Capture the cell that displays the provided text and extract its [X, Y] central coordinate. 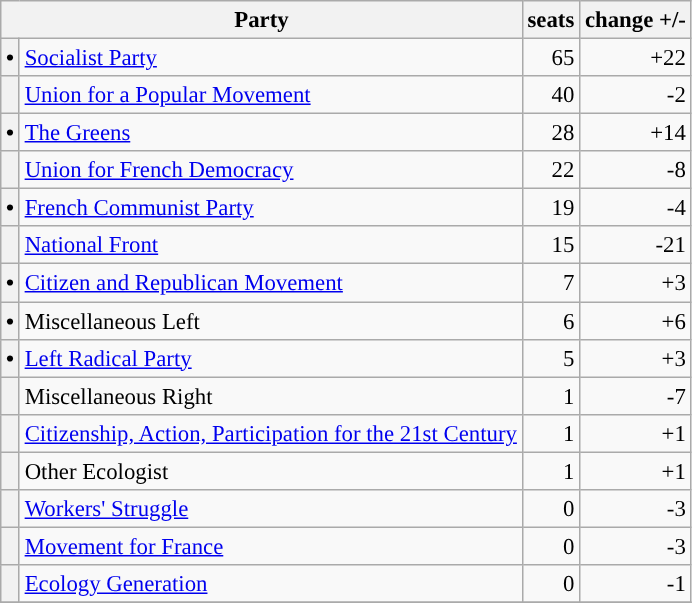
-4 [636, 208]
+6 [636, 321]
15 [550, 245]
-8 [636, 170]
Union for French Democracy [270, 170]
Socialist Party [270, 58]
French Communist Party [270, 208]
Movement for France [270, 546]
-7 [636, 396]
5 [550, 358]
Citizen and Republican Movement [270, 283]
-21 [636, 245]
28 [550, 133]
Workers' Struggle [270, 509]
Ecology Generation [270, 584]
Miscellaneous Right [270, 396]
Union for a Popular Movement [270, 95]
The Greens [270, 133]
National Front [270, 245]
22 [550, 170]
40 [550, 95]
seats [550, 20]
+14 [636, 133]
Left Radical Party [270, 358]
65 [550, 58]
Party [262, 20]
change +/- [636, 20]
-2 [636, 95]
Miscellaneous Left [270, 321]
19 [550, 208]
Other Ecologist [270, 471]
Citizenship, Action, Participation for the 21st Century [270, 433]
6 [550, 321]
+22 [636, 58]
-1 [636, 584]
7 [550, 283]
